From the cell containing the given text, extract its center point as [x, y] coordinate. 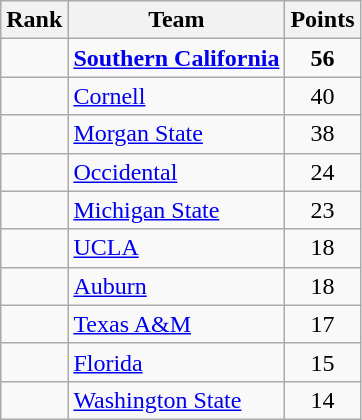
Occidental [176, 172]
56 [322, 58]
Points [322, 20]
Washington State [176, 400]
Rank [34, 20]
Florida [176, 362]
14 [322, 400]
Michigan State [176, 210]
Cornell [176, 96]
UCLA [176, 248]
23 [322, 210]
Team [176, 20]
Texas A&M [176, 324]
Morgan State [176, 134]
Auburn [176, 286]
40 [322, 96]
Southern California [176, 58]
17 [322, 324]
24 [322, 172]
15 [322, 362]
38 [322, 134]
